Capture the cell that displays the provided text and extract its [x, y] central coordinate. 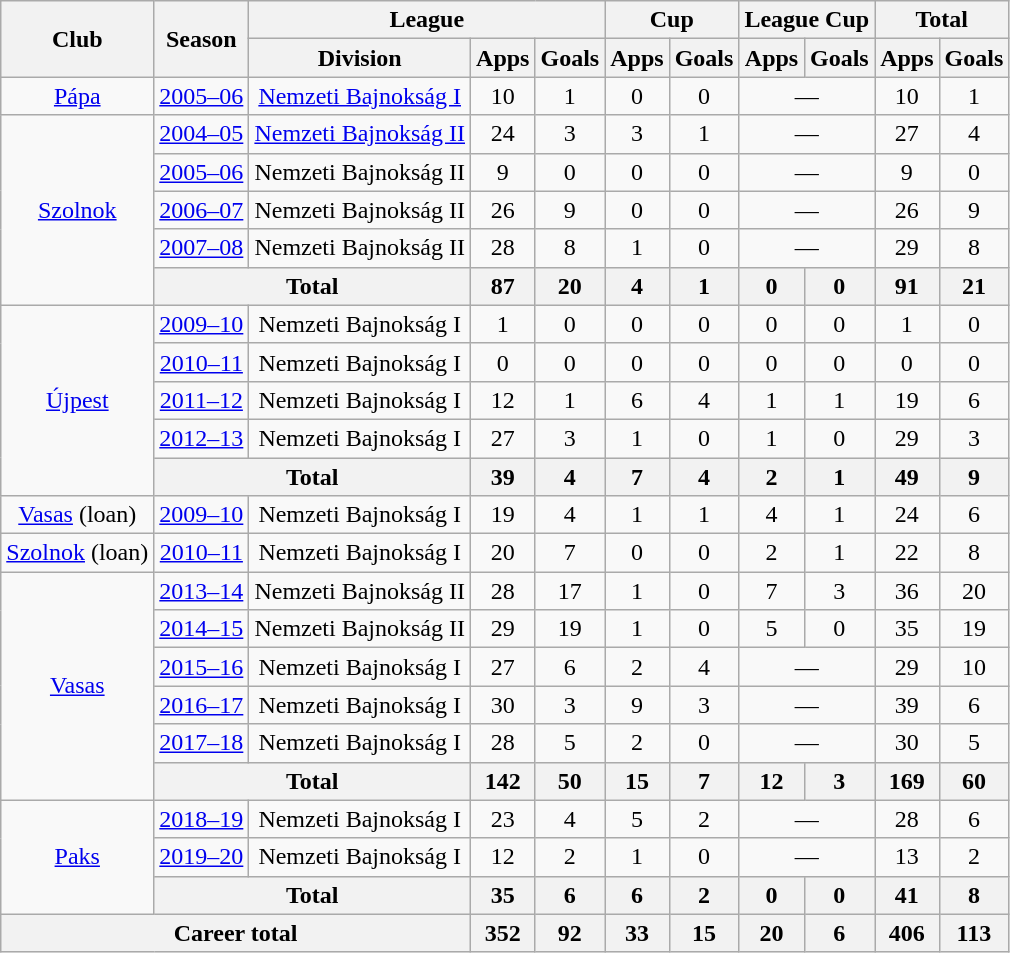
Cup [672, 20]
23 [503, 819]
49 [907, 477]
13 [907, 857]
Vasas [78, 686]
Pápa [78, 96]
2014–15 [202, 629]
2004–05 [202, 134]
50 [570, 781]
League Cup [807, 20]
2017–18 [202, 743]
21 [974, 286]
Vasas (loan) [78, 515]
2015–16 [202, 667]
406 [907, 933]
87 [503, 286]
Szolnok (loan) [78, 553]
17 [570, 591]
2018–19 [202, 819]
Szolnok [78, 210]
60 [974, 781]
Division [360, 58]
2013–14 [202, 591]
2011–12 [202, 400]
41 [907, 895]
League [427, 20]
91 [907, 286]
Season [202, 39]
2019–20 [202, 857]
142 [503, 781]
Paks [78, 857]
2016–17 [202, 705]
2007–08 [202, 248]
33 [637, 933]
36 [907, 591]
22 [907, 553]
Újpest [78, 400]
Club [78, 39]
2012–13 [202, 438]
169 [907, 781]
92 [570, 933]
Career total [236, 933]
113 [974, 933]
2006–07 [202, 210]
352 [503, 933]
